Search for the cell housing the specified text and yield its (X, Y) center coordinate. 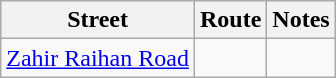
Zahir Raihan Road (98, 58)
Route (230, 20)
Street (98, 20)
Notes (301, 20)
